From the cell containing the given text, extract its center point as (X, Y) coordinate. 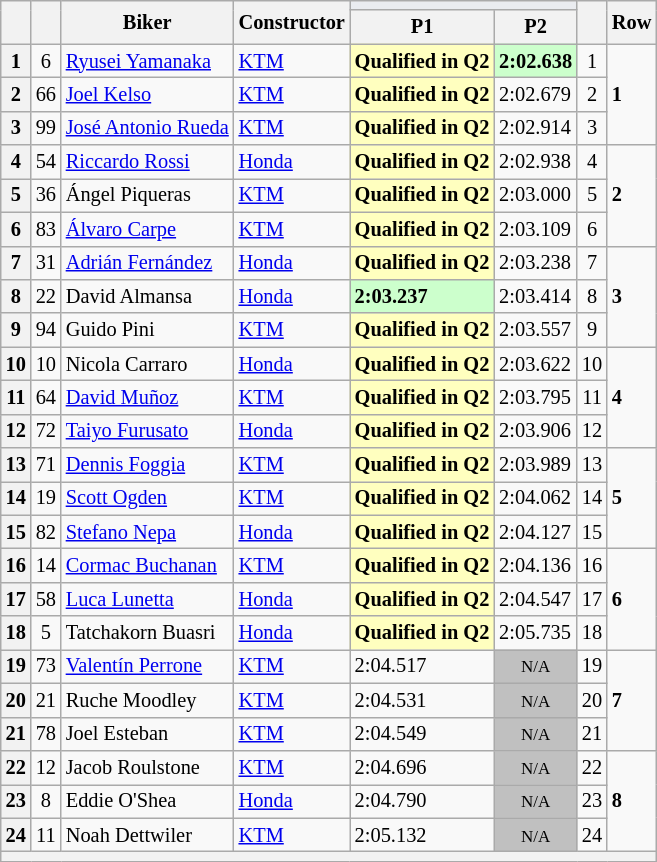
2:03.000 (536, 195)
2:04.549 (422, 734)
36 (46, 195)
2:03.238 (536, 263)
Taiyo Furusato (148, 431)
Ruche Moodley (148, 700)
Adrián Fernández (148, 263)
P1 (422, 27)
2:03.237 (422, 296)
2:02.938 (536, 162)
2:03.109 (536, 229)
José Antonio Rueda (148, 128)
2:04.517 (422, 666)
78 (46, 734)
2:03.906 (536, 431)
Luca Lunetta (148, 599)
73 (46, 666)
David Almansa (148, 296)
2:04.136 (536, 565)
Noah Dettwiler (148, 835)
Valentín Perrone (148, 666)
2:04.547 (536, 599)
2:05.735 (536, 633)
2:04.696 (422, 767)
2:03.414 (536, 296)
Row (632, 22)
Joel Esteban (148, 734)
2:02.914 (536, 128)
Eddie O'Shea (148, 801)
83 (46, 229)
2:04.062 (536, 498)
Riccardo Rossi (148, 162)
Stefano Nepa (148, 532)
P2 (536, 27)
2:02.679 (536, 94)
Álvaro Carpe (148, 229)
Scott Ogden (148, 498)
Tatchakorn Buasri (148, 633)
Ryusei Yamanaka (148, 61)
2:03.557 (536, 330)
2:04.790 (422, 801)
Nicola Carraro (148, 364)
2:03.622 (536, 364)
99 (46, 128)
66 (46, 94)
2:05.132 (422, 835)
72 (46, 431)
31 (46, 263)
Dennis Foggia (148, 465)
82 (46, 532)
2:03.795 (536, 397)
David Muñoz (148, 397)
58 (46, 599)
Biker (148, 22)
54 (46, 162)
2:03.989 (536, 465)
2:02.638 (536, 61)
Jacob Roulstone (148, 767)
Guido Pini (148, 330)
2:04.531 (422, 700)
Ángel Piqueras (148, 195)
71 (46, 465)
Constructor (292, 22)
Joel Kelso (148, 94)
Cormac Buchanan (148, 565)
2:04.127 (536, 532)
64 (46, 397)
94 (46, 330)
